Scan for the cell matching the given text and deliver its [x, y] coordinate at center. 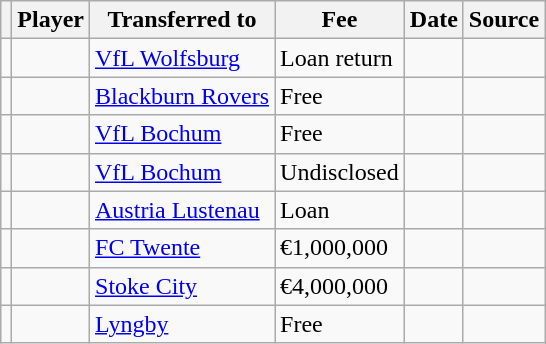
Transferred to [182, 20]
Fee [340, 20]
Player [51, 20]
Loan [340, 210]
FC Twente [182, 248]
Stoke City [182, 286]
Austria Lustenau [182, 210]
Blackburn Rovers [182, 96]
VfL Wolfsburg [182, 58]
€4,000,000 [340, 286]
Date [434, 20]
Loan return [340, 58]
€1,000,000 [340, 248]
Undisclosed [340, 172]
Source [504, 20]
Lyngby [182, 324]
